Detect which cell encompasses the target text, then output its (X, Y) center coordinate. 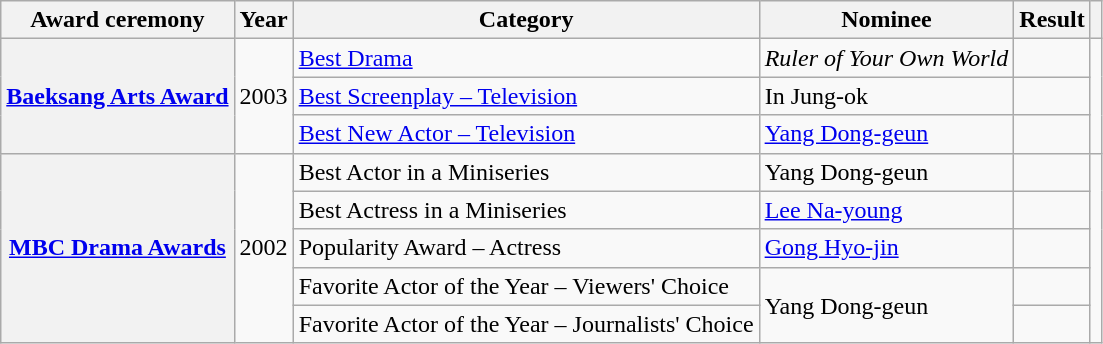
Ruler of Your Own World (886, 58)
2002 (264, 248)
MBC Drama Awards (118, 248)
Popularity Award – Actress (526, 248)
Gong Hyo-jin (886, 248)
Lee Na-young (886, 210)
Best Actress in a Miniseries (526, 210)
Best Drama (526, 58)
Award ceremony (118, 20)
Year (264, 20)
2003 (264, 96)
Best Screenplay – Television (526, 96)
Baeksang Arts Award (118, 96)
Best Actor in a Miniseries (526, 172)
Nominee (886, 20)
Best New Actor – Television (526, 134)
Favorite Actor of the Year – Journalists' Choice (526, 324)
Favorite Actor of the Year – Viewers' Choice (526, 286)
Result (1052, 20)
In Jung-ok (886, 96)
Category (526, 20)
